Pinpoint the cell where the given text exists, returning its (X, Y) midpoint coordinate. 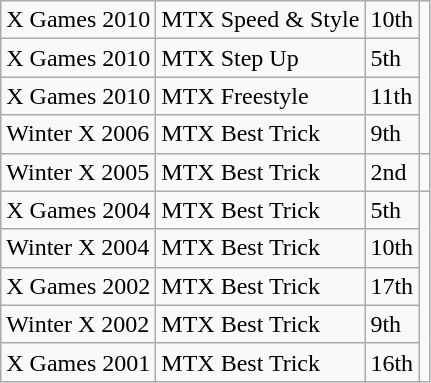
Winter X 2006 (78, 134)
2nd (392, 172)
11th (392, 96)
X Games 2002 (78, 286)
Winter X 2002 (78, 324)
16th (392, 362)
Winter X 2005 (78, 172)
17th (392, 286)
X Games 2001 (78, 362)
MTX Step Up (260, 58)
MTX Freestyle (260, 96)
X Games 2004 (78, 210)
MTX Speed & Style (260, 20)
Winter X 2004 (78, 248)
